Scan for the cell matching the given text and deliver its [x, y] coordinate at center. 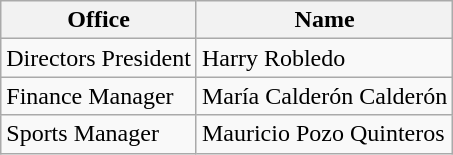
Office [99, 20]
Finance Manager [99, 96]
Sports Manager [99, 134]
Harry Robledo [324, 58]
Mauricio Pozo Quinteros [324, 134]
Directors President [99, 58]
Name [324, 20]
María Calderón Calderón [324, 96]
